Locate the cell with the specified text and output its [X, Y] center coordinate. 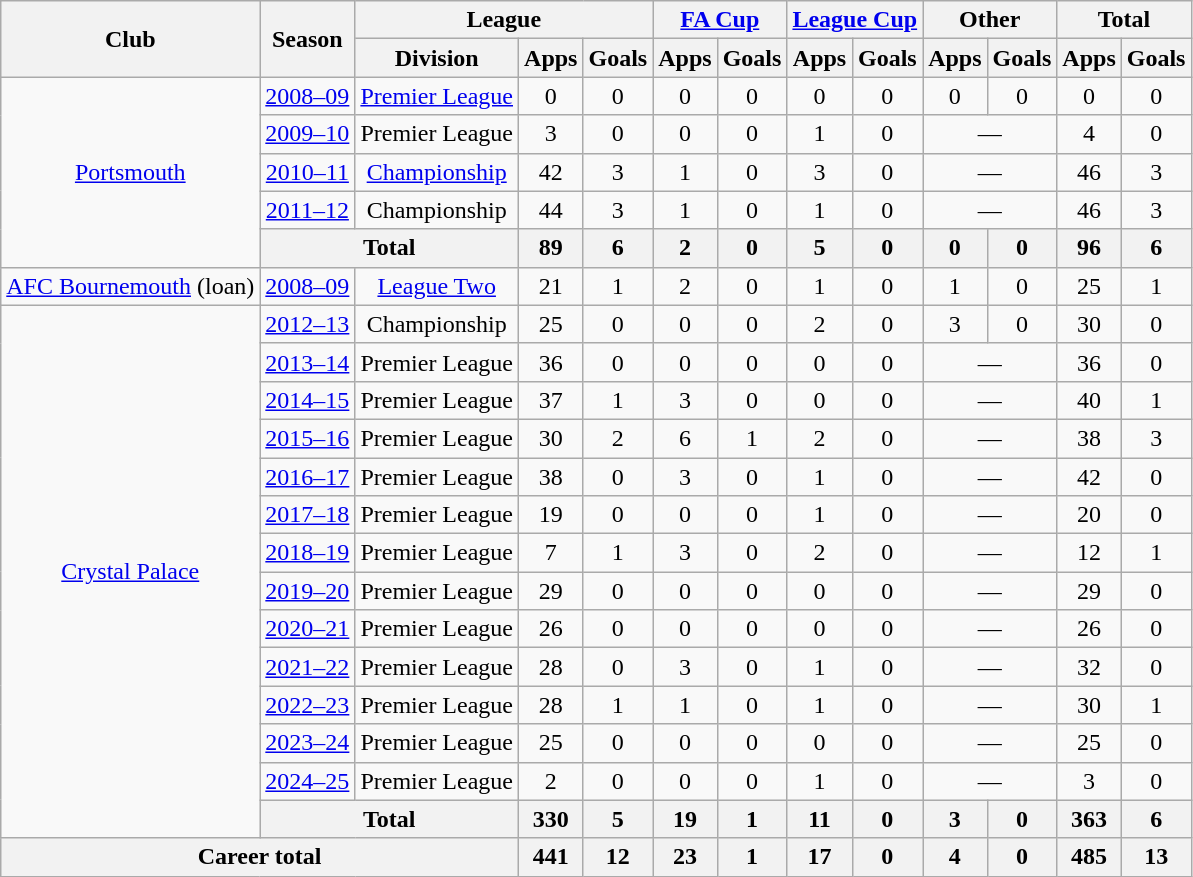
2010–11 [308, 172]
485 [1089, 857]
2024–25 [308, 781]
21 [551, 286]
Career total [260, 857]
Club [130, 39]
2019–20 [308, 591]
44 [551, 210]
AFC Bournemouth (loan) [130, 286]
20 [1089, 515]
40 [1089, 400]
2020–21 [308, 629]
2022–23 [308, 705]
17 [820, 857]
23 [685, 857]
2011–12 [308, 210]
Division [437, 58]
2014–15 [308, 400]
FA Cup [720, 20]
2013–14 [308, 362]
Crystal Palace [130, 572]
2018–19 [308, 553]
32 [1089, 667]
13 [1156, 857]
2017–18 [308, 515]
330 [551, 819]
2016–17 [308, 477]
League Cup [855, 20]
2009–10 [308, 134]
441 [551, 857]
2015–16 [308, 438]
37 [551, 400]
11 [820, 819]
2012–13 [308, 324]
Other [990, 20]
2023–24 [308, 743]
Portsmouth [130, 172]
League [504, 20]
363 [1089, 819]
Season [308, 39]
League Two [437, 286]
96 [1089, 248]
7 [551, 553]
2021–22 [308, 667]
89 [551, 248]
